Provide the [X, Y] coordinate of the cell's center where the given text is located.  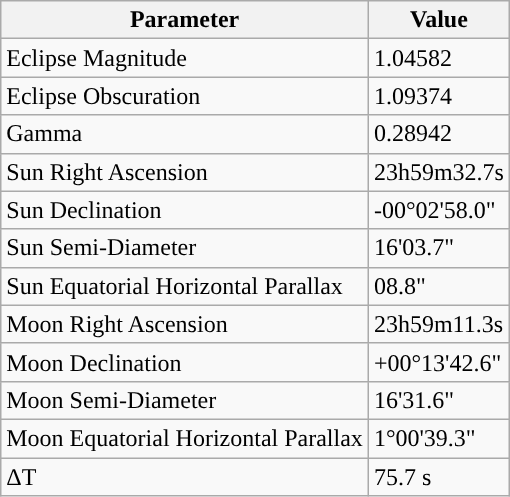
Sun Equatorial Horizontal Parallax [185, 286]
1.09374 [438, 96]
Sun Declination [185, 210]
Moon Semi-Diameter [185, 400]
16'31.6" [438, 400]
Moon Equatorial Horizontal Parallax [185, 438]
Sun Right Ascension [185, 172]
1°00'39.3" [438, 438]
23h59m11.3s [438, 324]
1.04582 [438, 58]
0.28942 [438, 134]
08.8" [438, 286]
Value [438, 20]
Moon Right Ascension [185, 324]
Eclipse Magnitude [185, 58]
Parameter [185, 20]
16'03.7" [438, 248]
75.7 s [438, 477]
+00°13'42.6" [438, 362]
-00°02'58.0" [438, 210]
Eclipse Obscuration [185, 96]
Moon Declination [185, 362]
23h59m32.7s [438, 172]
Sun Semi-Diameter [185, 248]
Gamma [185, 134]
ΔT [185, 477]
